Return (X, Y) of the center of cell containing provided text 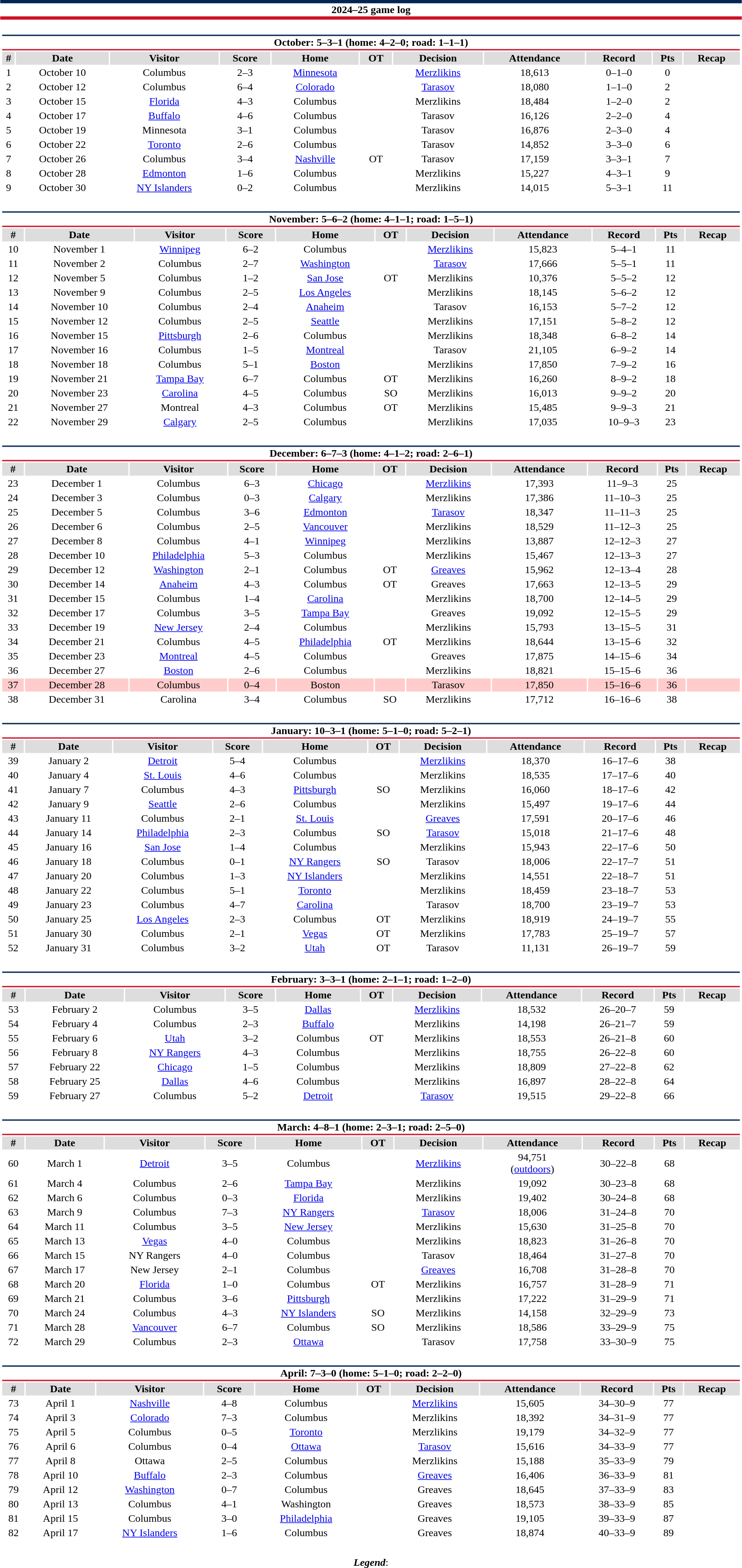
18,348 (543, 335)
0–2 (245, 188)
54 (13, 1024)
4–7 (237, 905)
15–16–6 (623, 685)
17,159 (534, 159)
30–24–8 (618, 1198)
16,406 (530, 1476)
12–14–5 (623, 599)
March 24 (65, 1313)
26–22–8 (618, 1052)
18,145 (543, 293)
16,153 (543, 307)
October 12 (62, 87)
18,459 (535, 890)
83 (668, 1489)
38–33–9 (617, 1504)
0–5 (229, 1432)
19,515 (531, 1096)
March 28 (65, 1327)
8 (9, 173)
11–10–3 (623, 498)
November 9 (79, 293)
November 27 (79, 408)
1 (9, 73)
15,616 (530, 1447)
October 17 (62, 116)
January 16 (69, 847)
16,126 (534, 116)
43 (13, 819)
10–9–3 (623, 422)
16,708 (532, 1270)
18,484 (534, 102)
November 12 (79, 321)
80 (13, 1504)
1–0 (230, 1284)
19,402 (532, 1198)
94,751(outdoors) (532, 1163)
65 (13, 1241)
17,386 (539, 498)
3 (9, 102)
17–17–6 (620, 775)
March 13 (65, 1241)
22–18–7 (620, 876)
11–9–3 (623, 484)
6–8–2 (623, 335)
18,080 (534, 87)
2–2–0 (619, 116)
11–11–3 (623, 512)
15,962 (539, 570)
89 (668, 1533)
January 14 (69, 833)
15 (13, 321)
January 31 (69, 948)
17,393 (539, 484)
December 14 (77, 584)
January 22 (69, 890)
6–2 (250, 249)
18,645 (530, 1489)
30 (13, 584)
5–6–2 (623, 293)
April 5 (60, 1432)
19 (13, 379)
November 16 (79, 350)
December 8 (77, 541)
16,260 (543, 379)
40–33–9 (617, 1533)
March 1 (65, 1163)
6–4 (245, 87)
37–33–9 (617, 1489)
17,666 (543, 264)
16,876 (534, 130)
22–17–7 (620, 861)
February 6 (75, 1039)
17,663 (539, 584)
15–15–6 (623, 670)
February: 3–3–1 (home: 2–1–1; road: 1–2–0) (371, 980)
3–1 (245, 130)
November 23 (79, 393)
January 9 (69, 804)
December 23 (77, 656)
1–2 (250, 278)
February 8 (75, 1052)
December: 6–7–3 (home: 4–1–2; road: 2–6–1) (371, 454)
23–18–7 (620, 890)
7–9–2 (623, 364)
13,887 (539, 541)
November: 5–6–2 (home: 4–1–1; road: 1–5–1) (371, 219)
39–33–9 (617, 1518)
18,644 (539, 642)
1–1–0 (619, 87)
November 1 (79, 249)
January 25 (69, 919)
December 27 (77, 670)
31–24–8 (618, 1212)
October: 5–3–1 (home: 4–2–0; road: 1–1–1) (371, 43)
37 (13, 685)
18,823 (532, 1241)
14,015 (534, 188)
February 27 (75, 1096)
17,035 (543, 422)
18,755 (531, 1052)
April 3 (60, 1418)
15,018 (535, 833)
69 (13, 1298)
27–22–8 (618, 1067)
3–3–0 (619, 144)
18,529 (539, 526)
March 6 (65, 1198)
1–3 (237, 876)
18,586 (532, 1327)
33–30–9 (618, 1342)
87 (668, 1518)
31–27–8 (618, 1256)
17,591 (535, 819)
January 4 (69, 775)
12–13–5 (623, 584)
30–22–8 (618, 1163)
31–25–8 (618, 1227)
14,551 (535, 876)
17,875 (539, 656)
18,809 (531, 1067)
45 (13, 847)
33 (13, 628)
67 (13, 1270)
2024–25 game log (371, 10)
12–15–5 (623, 613)
17,222 (532, 1298)
5–2 (250, 1096)
March 9 (65, 1212)
0–1–0 (619, 73)
16,757 (532, 1284)
March 29 (65, 1342)
December 3 (77, 498)
5–4–1 (623, 249)
17,783 (535, 934)
34–33–9 (617, 1447)
26–20–7 (618, 1010)
12–12–3 (623, 541)
58 (13, 1081)
19–17–6 (620, 804)
35 (13, 656)
4–8 (229, 1403)
16,013 (543, 393)
24–19–7 (620, 919)
21–17–6 (620, 833)
5 (9, 130)
47 (13, 876)
15,630 (532, 1227)
18,347 (539, 512)
16–17–6 (620, 761)
13–15–6 (623, 642)
76 (13, 1447)
26 (13, 526)
21,105 (543, 350)
October 15 (62, 102)
26–21–8 (618, 1039)
April 17 (60, 1533)
December 5 (77, 512)
24 (13, 498)
October 28 (62, 173)
63 (13, 1212)
18,535 (535, 775)
November 2 (79, 264)
31–28–9 (618, 1284)
March 21 (65, 1298)
April 1 (60, 1403)
February 4 (75, 1024)
January 18 (69, 861)
49 (13, 905)
October 30 (62, 188)
19,179 (530, 1432)
10,376 (543, 278)
15,467 (539, 555)
December 28 (77, 685)
5–5–2 (623, 278)
28–22–8 (618, 1081)
March 20 (65, 1284)
April 8 (60, 1461)
February 25 (75, 1081)
16,897 (531, 1081)
January 23 (69, 905)
October 10 (62, 73)
23–19–7 (620, 905)
9–9–2 (623, 393)
December 10 (77, 555)
1–2–0 (619, 102)
34–30–9 (617, 1403)
31–28–8 (618, 1270)
19,105 (530, 1518)
0–1 (237, 861)
April 6 (60, 1447)
December 19 (77, 628)
January 20 (69, 876)
November 29 (79, 422)
39 (13, 761)
April 10 (60, 1476)
11–12–3 (623, 526)
72 (13, 1342)
3–0 (229, 1518)
February 2 (75, 1010)
82 (13, 1533)
5–5–1 (623, 264)
15,823 (543, 249)
78 (13, 1476)
36–33–9 (617, 1476)
17,151 (543, 321)
January 7 (69, 790)
13 (13, 293)
April 12 (60, 1489)
6–3 (252, 484)
0 (667, 73)
2–7 (250, 264)
18,464 (532, 1256)
61 (13, 1183)
December 17 (77, 613)
10 (13, 249)
4–3–1 (619, 173)
2–3–0 (619, 130)
November 21 (79, 379)
November 18 (79, 364)
15,497 (535, 804)
January: 10–3–1 (home: 5–1–0; road: 5–2–1) (371, 731)
December 21 (77, 642)
32–29–9 (618, 1313)
5–3–1 (619, 188)
30–23–8 (618, 1183)
14,198 (531, 1024)
March 15 (65, 1256)
5–3 (252, 555)
18,370 (535, 761)
14,158 (532, 1313)
15,227 (534, 173)
December 6 (77, 526)
January 30 (69, 934)
5–4 (237, 761)
17,758 (532, 1342)
February 22 (75, 1067)
16,060 (535, 790)
17 (13, 350)
October 22 (62, 144)
April 15 (60, 1518)
18,874 (530, 1533)
41 (13, 790)
25–19–7 (620, 934)
November 15 (79, 335)
December 1 (77, 484)
March: 4–8–1 (home: 2–3–1; road: 2–5–0) (371, 1127)
15,793 (539, 628)
November 10 (79, 307)
33–29–9 (618, 1327)
December 12 (77, 570)
26–21–7 (618, 1024)
26–19–7 (620, 948)
35–33–9 (617, 1461)
January 11 (69, 819)
18,919 (535, 919)
22 (13, 422)
October 19 (62, 130)
March 11 (65, 1227)
22–17–6 (620, 847)
18,613 (534, 73)
0–7 (229, 1489)
15,943 (535, 847)
October 26 (62, 159)
12–13–4 (623, 570)
14,852 (534, 144)
18–17–6 (620, 790)
12–13–3 (623, 555)
3–3–1 (619, 159)
16–16–6 (623, 699)
17,712 (539, 699)
18,532 (531, 1010)
15,188 (530, 1461)
January 2 (69, 761)
18,821 (539, 670)
5–8–2 (623, 321)
March 4 (65, 1183)
56 (13, 1052)
14–15–6 (623, 656)
20–17–6 (620, 819)
15,485 (543, 408)
15,605 (530, 1403)
8–9–2 (623, 379)
85 (668, 1504)
74 (13, 1418)
18,573 (530, 1504)
November 5 (79, 278)
34–32–9 (617, 1432)
18,392 (530, 1418)
31–26–8 (618, 1241)
11,131 (535, 948)
29–22–8 (618, 1096)
18,553 (531, 1039)
April 13 (60, 1504)
13–15–5 (623, 628)
6–9–2 (623, 350)
March 17 (65, 1270)
April: 7–3–0 (home: 5–1–0; road: 2–2–0) (371, 1373)
9–9–3 (623, 408)
34–31–9 (617, 1418)
December 15 (77, 599)
52 (13, 948)
December 31 (77, 699)
31–29–9 (618, 1298)
5–7–2 (623, 307)
